Locate the cell with the specified text and output its [X, Y] center coordinate. 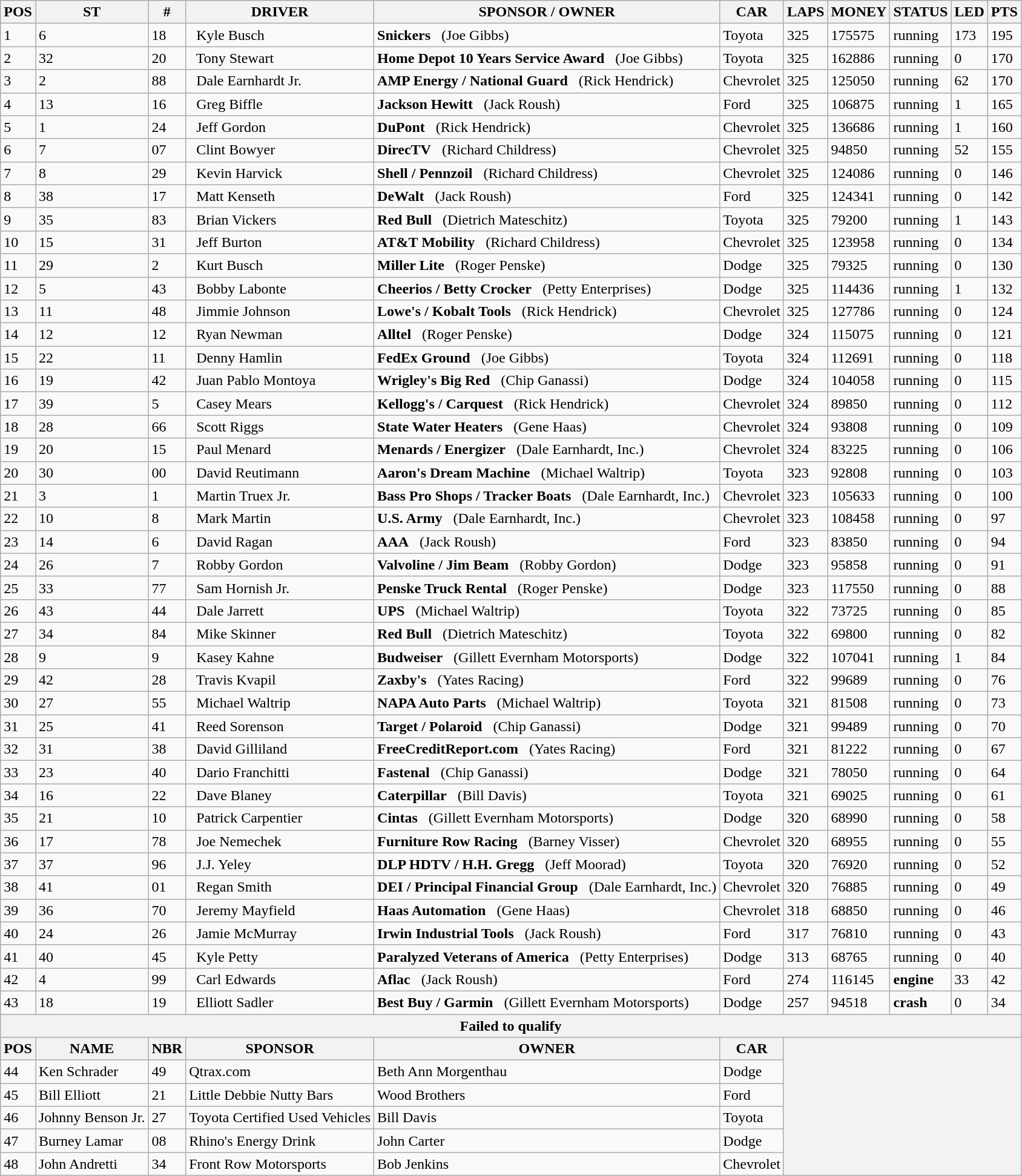
274 [805, 979]
Juan Pablo Montoya [280, 381]
Aflac (Jack Roush) [547, 979]
109 [1004, 427]
Sam Hornish Jr. [280, 588]
engine [920, 979]
Ken Schrader [91, 1072]
77 [167, 588]
00 [167, 473]
Qtrax.com [280, 1072]
85 [1004, 611]
Dale Earnhardt Jr. [280, 81]
64 [1004, 772]
NAPA Auto Parts (Michael Waltrip) [547, 703]
crash [920, 1002]
FreeCreditReport.com (Yates Racing) [547, 749]
94850 [859, 150]
Travis Kvapil [280, 680]
115075 [859, 335]
Best Buy / Garmin (Gillett Evernham Motorsports) [547, 1002]
94518 [859, 1002]
Dario Franchitti [280, 772]
142 [1004, 196]
Miller Lite (Roger Penske) [547, 265]
92808 [859, 473]
Bass Pro Shops / Tracker Boats (Dale Earnhardt, Inc.) [547, 496]
Clint Bowyer [280, 150]
David Gilliland [280, 749]
Burney Lamar [91, 1141]
106 [1004, 450]
John Carter [547, 1141]
Aaron's Dream Machine (Michael Waltrip) [547, 473]
94 [1004, 542]
DuPont (Rick Hendrick) [547, 127]
83850 [859, 542]
Johnny Benson Jr. [91, 1118]
66 [167, 427]
Kellogg's / Carquest (Rick Hendrick) [547, 404]
Jackson Hewitt (Jack Roush) [547, 104]
81222 [859, 749]
68765 [859, 956]
David Reutimann [280, 473]
Kyle Busch [280, 35]
State Water Heaters (Gene Haas) [547, 427]
Dave Blaney [280, 795]
99689 [859, 680]
78 [167, 841]
SPONSOR [280, 1049]
Robby Gordon [280, 565]
76920 [859, 864]
Cintas (Gillett Evernham Motorsports) [547, 818]
Kasey Kahne [280, 657]
124 [1004, 312]
99489 [859, 726]
68850 [859, 910]
Snickers (Joe Gibbs) [547, 35]
STATUS [920, 12]
Michael Waltrip [280, 703]
AAA (Jack Roush) [547, 542]
105633 [859, 496]
Casey Mears [280, 404]
Shell / Pennzoil (Richard Childress) [547, 173]
PTS [1004, 12]
Jamie McMurray [280, 933]
OWNER [547, 1049]
124086 [859, 173]
Mark Martin [280, 519]
160 [1004, 127]
127786 [859, 312]
Paralyzed Veterans of America (Petty Enterprises) [547, 956]
Menards / Energizer (Dale Earnhardt, Inc.) [547, 450]
Patrick Carpentier [280, 818]
146 [1004, 173]
Matt Kenseth [280, 196]
DirecTV (Richard Childress) [547, 150]
82 [1004, 634]
Brian Vickers [280, 219]
106875 [859, 104]
Valvoline / Jim Beam (Robby Gordon) [547, 565]
100 [1004, 496]
MONEY [859, 12]
DeWalt (Jack Roush) [547, 196]
01 [167, 887]
Failed to qualify [511, 1026]
DLP HDTV / H.H. Gregg (Jeff Moorad) [547, 864]
76810 [859, 933]
Dale Jarrett [280, 611]
Scott Riggs [280, 427]
DEI / Principal Financial Group (Dale Earnhardt, Inc.) [547, 887]
317 [805, 933]
76885 [859, 887]
Jimmie Johnson [280, 312]
134 [1004, 242]
Toyota Certified Used Vehicles [280, 1118]
115 [1004, 381]
79325 [859, 265]
114436 [859, 289]
AMP Energy / National Guard (Rick Hendrick) [547, 81]
08 [167, 1141]
95858 [859, 565]
Zaxby's (Yates Racing) [547, 680]
175575 [859, 35]
Lowe's / Kobalt Tools (Rick Hendrick) [547, 312]
Caterpillar (Bill Davis) [547, 795]
132 [1004, 289]
47 [18, 1141]
Irwin Industrial Tools (Jack Roush) [547, 933]
81508 [859, 703]
Jeremy Mayfield [280, 910]
Alltel (Roger Penske) [547, 335]
NAME [91, 1049]
Martin Truex Jr. [280, 496]
Front Row Motorsports [280, 1164]
125050 [859, 81]
103 [1004, 473]
Jeff Burton [280, 242]
Kurt Busch [280, 265]
Mike Skinner [280, 634]
David Ragan [280, 542]
104058 [859, 381]
124341 [859, 196]
76 [1004, 680]
Reed Sorenson [280, 726]
162886 [859, 58]
Cheerios / Betty Crocker (Petty Enterprises) [547, 289]
Bob Jenkins [547, 1164]
78050 [859, 772]
U.S. Army (Dale Earnhardt, Inc.) [547, 519]
83225 [859, 450]
99 [167, 979]
Penske Truck Rental (Roger Penske) [547, 588]
Little Debbie Nutty Bars [280, 1095]
Fastenal (Chip Ganassi) [547, 772]
116145 [859, 979]
Budweiser (Gillett Evernham Motorsports) [547, 657]
58 [1004, 818]
107041 [859, 657]
112 [1004, 404]
Greg Biffle [280, 104]
Wood Brothers [547, 1095]
LED [969, 12]
Jeff Gordon [280, 127]
Bobby Labonte [280, 289]
69800 [859, 634]
LAPS [805, 12]
Denny Hamlin [280, 358]
# [167, 12]
123958 [859, 242]
93808 [859, 427]
121 [1004, 335]
143 [1004, 219]
SPONSOR / OWNER [547, 12]
Beth Ann Morgenthau [547, 1072]
NBR [167, 1049]
83 [167, 219]
91 [1004, 565]
68990 [859, 818]
118 [1004, 358]
69025 [859, 795]
Kevin Harvick [280, 173]
97 [1004, 519]
67 [1004, 749]
195 [1004, 35]
AT&T Mobility (Richard Childress) [547, 242]
Paul Menard [280, 450]
Carl Edwards [280, 979]
68955 [859, 841]
Furniture Row Racing (Barney Visser) [547, 841]
Regan Smith [280, 887]
155 [1004, 150]
165 [1004, 104]
89850 [859, 404]
318 [805, 910]
DRIVER [280, 12]
173 [969, 35]
ST [91, 12]
Wrigley's Big Red (Chip Ganassi) [547, 381]
Haas Automation (Gene Haas) [547, 910]
Rhino's Energy Drink [280, 1141]
313 [805, 956]
Kyle Petty [280, 956]
62 [969, 81]
FedEx Ground (Joe Gibbs) [547, 358]
61 [1004, 795]
79200 [859, 219]
07 [167, 150]
Bill Elliott [91, 1095]
108458 [859, 519]
Target / Polaroid (Chip Ganassi) [547, 726]
Home Depot 10 Years Service Award (Joe Gibbs) [547, 58]
John Andretti [91, 1164]
96 [167, 864]
257 [805, 1002]
UPS (Michael Waltrip) [547, 611]
Ryan Newman [280, 335]
Bill Davis [547, 1118]
112691 [859, 358]
Tony Stewart [280, 58]
117550 [859, 588]
136686 [859, 127]
73725 [859, 611]
Joe Nemechek [280, 841]
130 [1004, 265]
Elliott Sadler [280, 1002]
73 [1004, 703]
J.J. Yeley [280, 864]
